Find where the given text appears and provide that cell's center as [X, Y] coordinate. 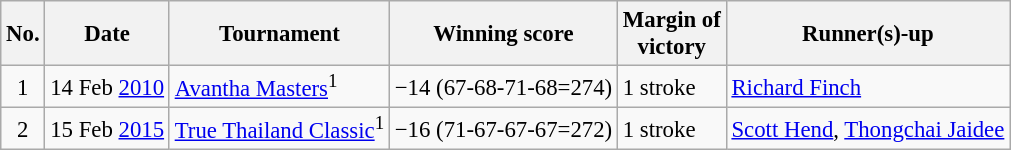
Margin ofvictory [672, 34]
−14 (67-68-71-68=274) [503, 87]
Tournament [279, 34]
True Thailand Classic1 [279, 129]
Runner(s)-up [868, 34]
Winning score [503, 34]
15 Feb 2015 [107, 129]
No. [23, 34]
Scott Hend, Thongchai Jaidee [868, 129]
14 Feb 2010 [107, 87]
Richard Finch [868, 87]
1 [23, 87]
−16 (71-67-67-67=272) [503, 129]
Date [107, 34]
2 [23, 129]
Avantha Masters1 [279, 87]
